Output the [X, Y] coordinate of the center of the cell containing the given text.  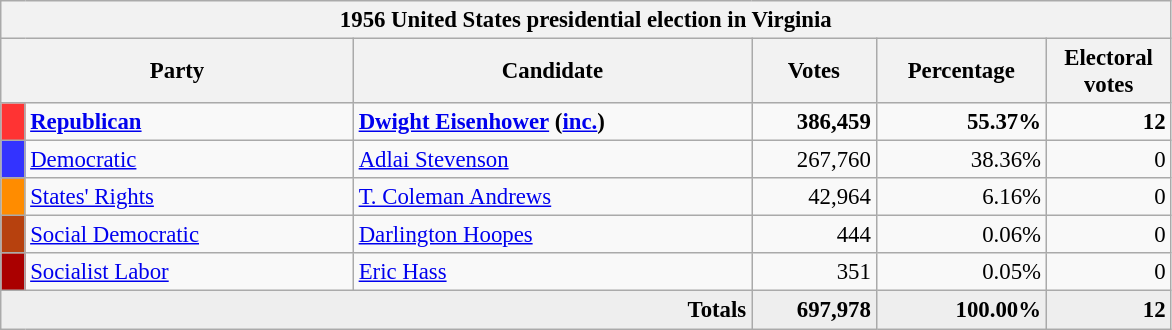
Votes [814, 72]
Adlai Stevenson [552, 160]
267,760 [814, 160]
Totals [376, 310]
100.00% [961, 310]
55.37% [961, 122]
0.06% [961, 235]
Eric Hass [552, 273]
Percentage [961, 72]
386,459 [814, 122]
T. Coleman Andrews [552, 197]
1956 United States presidential election in Virginia [586, 20]
Party [178, 72]
States' Rights [189, 197]
351 [814, 273]
Social Democratic [189, 235]
Electoral votes [1108, 72]
0.05% [961, 273]
42,964 [814, 197]
Dwight Eisenhower (inc.) [552, 122]
Candidate [552, 72]
444 [814, 235]
Republican [189, 122]
697,978 [814, 310]
Darlington Hoopes [552, 235]
38.36% [961, 160]
Democratic [189, 160]
Socialist Labor [189, 273]
6.16% [961, 197]
